Determine the [x, y] coordinate at the center of the cell enclosing the given text.  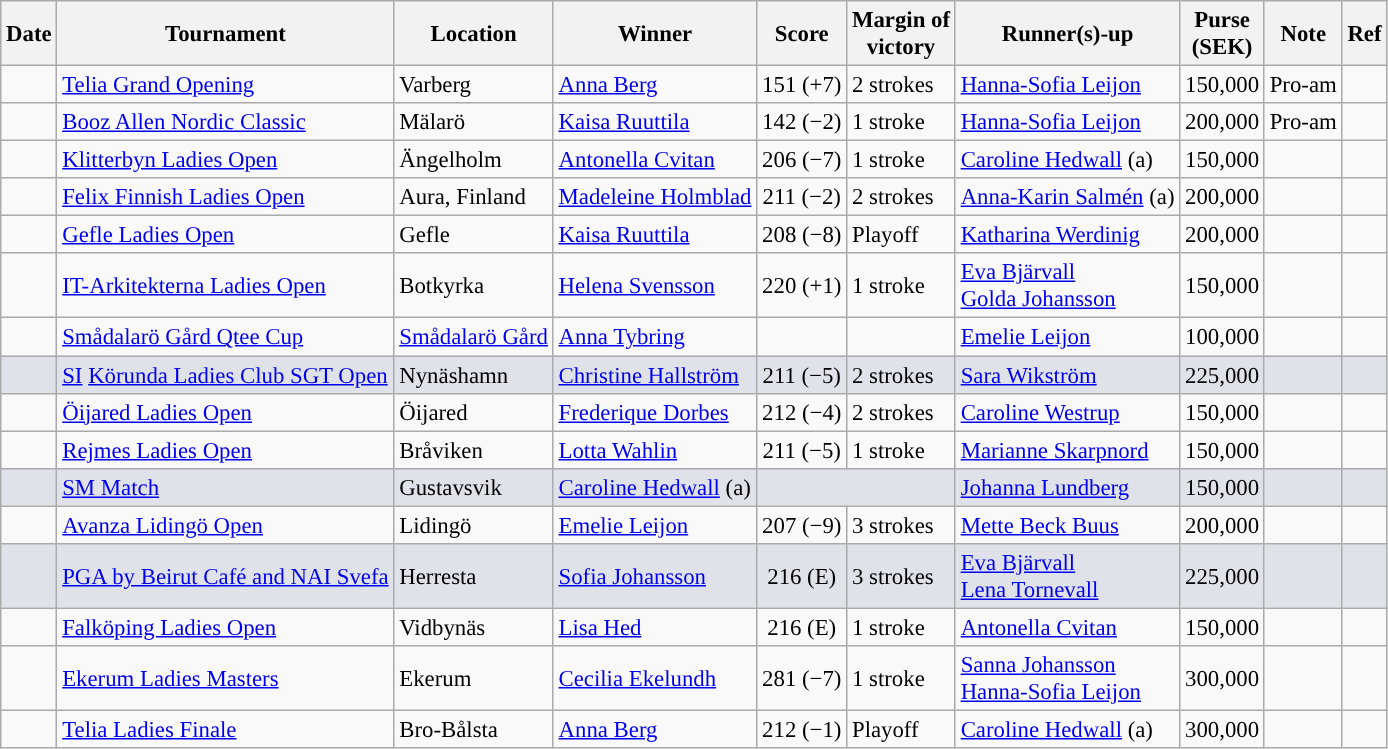
Cecilia Ekelundh [655, 678]
Aura, Finland [474, 197]
Telia Ladies Finale [226, 729]
Mette Beck Buus [1067, 525]
Ekerum Ladies Masters [226, 678]
Ängelholm [474, 160]
Botkyrka [474, 286]
Sanna Johansson Hanna-Sofia Leijon [1067, 678]
Gefle Ladies Open [226, 235]
Falköping Ladies Open [226, 627]
Anna-Karin Salmén (a) [1067, 197]
Öijared Ladies Open [226, 412]
SM Match [226, 487]
Runner(s)-up [1067, 34]
Christine Hallström [655, 375]
Sofia Johansson [655, 576]
Note [1303, 34]
Lidingö [474, 525]
142 (−2) [802, 122]
212 (−4) [802, 412]
151 (+7) [802, 85]
220 (+1) [802, 286]
Score [802, 34]
Lisa Hed [655, 627]
IT-Arkitekterna Ladies Open [226, 286]
Margin ofvictory [902, 34]
207 (−9) [802, 525]
Frederique Dorbes [655, 412]
Helena Svensson [655, 286]
SI Körunda Ladies Club SGT Open [226, 375]
Eva Bjärvall Golda Johansson [1067, 286]
Madeleine Holmblad [655, 197]
100,000 [1222, 337]
Nynäshamn [474, 375]
Tournament [226, 34]
Purse(SEK) [1222, 34]
Smådalarö Gård [474, 337]
Bro-Bålsta [474, 729]
Öijared [474, 412]
Ekerum [474, 678]
208 (−8) [802, 235]
281 (−7) [802, 678]
212 (−1) [802, 729]
Katharina Werdinig [1067, 235]
Eva Bjärvall Lena Tornevall [1067, 576]
Marianne Skarpnord [1067, 450]
Sara Wikström [1067, 375]
Felix Finnish Ladies Open [226, 197]
Location [474, 34]
Date [29, 34]
Rejmes Ladies Open [226, 450]
Anna Tybring [655, 337]
Vidbynäs [474, 627]
PGA by Beirut Café and NAI Svefa [226, 576]
Bråviken [474, 450]
Gefle [474, 235]
Ref [1364, 34]
Smådalarö Gård Qtee Cup [226, 337]
Mälarö [474, 122]
Lotta Wahlin [655, 450]
Caroline Westrup [1067, 412]
Avanza Lidingö Open [226, 525]
Booz Allen Nordic Classic [226, 122]
Gustavsvik [474, 487]
Klitterbyn Ladies Open [226, 160]
Winner [655, 34]
Telia Grand Opening [226, 85]
206 (−7) [802, 160]
Johanna Lundberg [1067, 487]
211 (−2) [802, 197]
Varberg [474, 85]
Herresta [474, 576]
